Search for the cell housing the specified text and yield its [x, y] center coordinate. 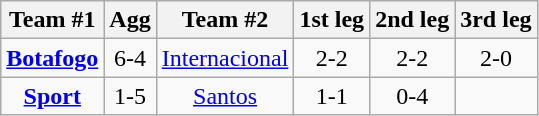
1-5 [130, 96]
1-1 [332, 96]
Team #1 [52, 20]
2nd leg [412, 20]
0-4 [412, 96]
3rd leg [496, 20]
Santos [225, 96]
6-4 [130, 58]
Team #2 [225, 20]
Botafogo [52, 58]
2-0 [496, 58]
1st leg [332, 20]
Agg [130, 20]
Internacional [225, 58]
Sport [52, 96]
